Pinpoint the cell where the given text exists, returning its (X, Y) midpoint coordinate. 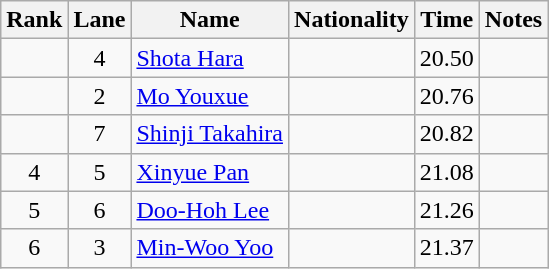
Lane (100, 20)
2 (100, 96)
21.08 (446, 172)
Doo-Hoh Lee (210, 210)
20.50 (446, 58)
Xinyue Pan (210, 172)
21.26 (446, 210)
20.76 (446, 96)
Name (210, 20)
Shota Hara (210, 58)
Mo Youxue (210, 96)
Nationality (352, 20)
20.82 (446, 134)
Min-Woo Yoo (210, 248)
3 (100, 248)
Notes (513, 20)
Time (446, 20)
Rank (34, 20)
Shinji Takahira (210, 134)
21.37 (446, 248)
7 (100, 134)
